Pinpoint the cell where the given text exists, returning its (x, y) midpoint coordinate. 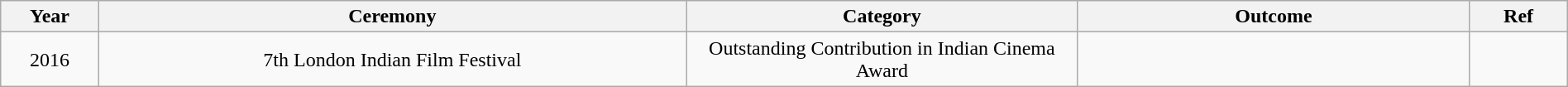
Ceremony (392, 17)
Category (882, 17)
Ref (1518, 17)
Outcome (1274, 17)
Year (50, 17)
7th London Indian Film Festival (392, 60)
Outstanding Contribution in Indian Cinema Award (882, 60)
2016 (50, 60)
